Locate the cell with the specified text and output its [X, Y] center coordinate. 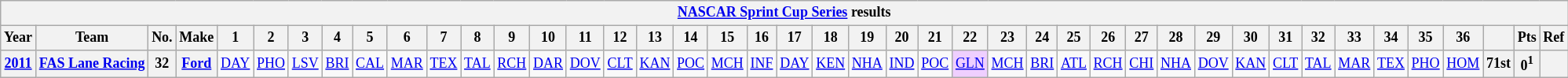
33 [1354, 38]
8 [477, 38]
29 [1213, 38]
36 [1464, 38]
35 [1426, 38]
INF [762, 64]
12 [620, 38]
Ref [1554, 38]
20 [901, 38]
13 [655, 38]
Pts [1526, 38]
01 [1526, 64]
18 [831, 38]
24 [1043, 38]
Year [19, 38]
19 [868, 38]
16 [762, 38]
25 [1074, 38]
9 [512, 38]
Ford [196, 64]
Make [196, 38]
17 [795, 38]
27 [1142, 38]
31 [1286, 38]
30 [1251, 38]
FAS Lane Racing [91, 64]
ATL [1074, 64]
NASCAR Sprint Cup Series results [784, 13]
23 [1007, 38]
10 [548, 38]
15 [727, 38]
14 [691, 38]
26 [1108, 38]
2 [272, 38]
21 [935, 38]
LSV [305, 64]
Team [91, 38]
No. [162, 38]
34 [1391, 38]
CHI [1142, 64]
4 [338, 38]
7 [444, 38]
3 [305, 38]
22 [970, 38]
2011 [19, 64]
GLN [970, 64]
DAR [548, 64]
IND [901, 64]
KEN [831, 64]
1 [236, 38]
28 [1176, 38]
CAL [371, 64]
6 [407, 38]
HOM [1464, 64]
5 [371, 38]
71st [1499, 64]
11 [585, 38]
